For the text-containing cell, return its midpoint in (X, Y) coordinate format. 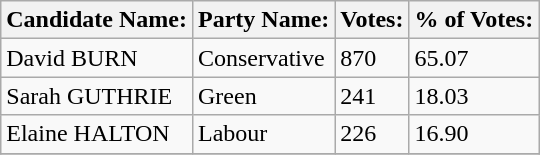
18.03 (474, 96)
65.07 (474, 58)
16.90 (474, 134)
241 (372, 96)
Votes: (372, 20)
Party Name: (263, 20)
Labour (263, 134)
David BURN (97, 58)
226 (372, 134)
% of Votes: (474, 20)
870 (372, 58)
Conservative (263, 58)
Candidate Name: (97, 20)
Green (263, 96)
Elaine HALTON (97, 134)
Sarah GUTHRIE (97, 96)
